Scan for the cell matching the given text and deliver its (X, Y) coordinate at center. 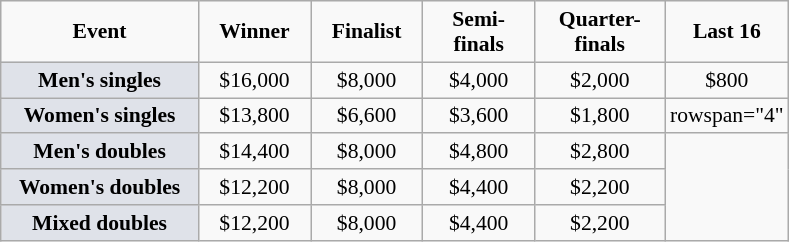
Event (100, 32)
$14,400 (254, 152)
$13,800 (254, 116)
Women's doubles (100, 187)
Mixed doubles (100, 223)
Semi-finals (479, 32)
$4,000 (479, 80)
$16,000 (254, 80)
Quarter-finals (600, 32)
Last 16 (727, 32)
$2,000 (600, 80)
$800 (727, 80)
Women's singles (100, 116)
Finalist (366, 32)
rowspan="4" (727, 116)
Winner (254, 32)
$4,800 (479, 152)
$2,800 (600, 152)
$6,600 (366, 116)
Men's singles (100, 80)
$1,800 (600, 116)
$3,600 (479, 116)
Men's doubles (100, 152)
